Locate the cell with the specified text and output its [X, Y] center coordinate. 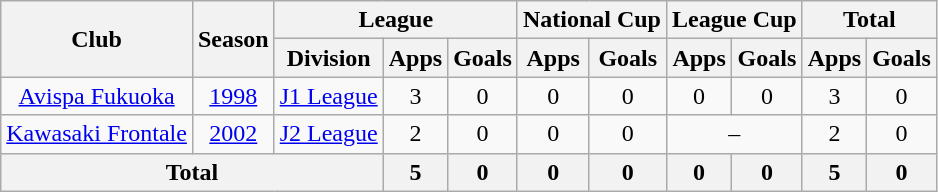
Kawasaki Frontale [97, 134]
Club [97, 39]
Avispa Fukuoka [97, 96]
National Cup [592, 20]
J1 League [328, 96]
2002 [233, 134]
J2 League [328, 134]
Season [233, 39]
Division [328, 58]
League [396, 20]
1998 [233, 96]
– [734, 134]
League Cup [734, 20]
